Search for the cell housing the specified text and yield its [X, Y] center coordinate. 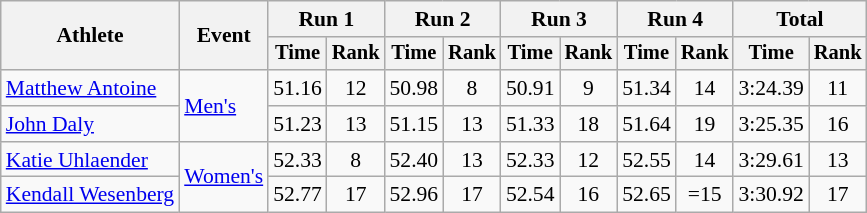
Athlete [90, 36]
52.65 [646, 195]
3:24.39 [770, 88]
18 [589, 124]
Katie Uhlaender [90, 160]
Women's [224, 178]
Matthew Antoine [90, 88]
3:30.92 [770, 195]
51.15 [414, 124]
Total [800, 19]
52.40 [414, 160]
51.16 [298, 88]
11 [838, 88]
Run 4 [675, 19]
Kendall Wesenberg [90, 195]
3:29.61 [770, 160]
Run 1 [326, 19]
Run 2 [443, 19]
52.96 [414, 195]
50.91 [530, 88]
Event [224, 36]
=15 [705, 195]
51.23 [298, 124]
Run 3 [559, 19]
52.55 [646, 160]
John Daly [90, 124]
3:25.35 [770, 124]
19 [705, 124]
50.98 [414, 88]
51.34 [646, 88]
51.64 [646, 124]
Men's [224, 106]
52.77 [298, 195]
9 [589, 88]
52.54 [530, 195]
51.33 [530, 124]
